Extract the (x, y) coordinate from the center of the cell holding the provided text.  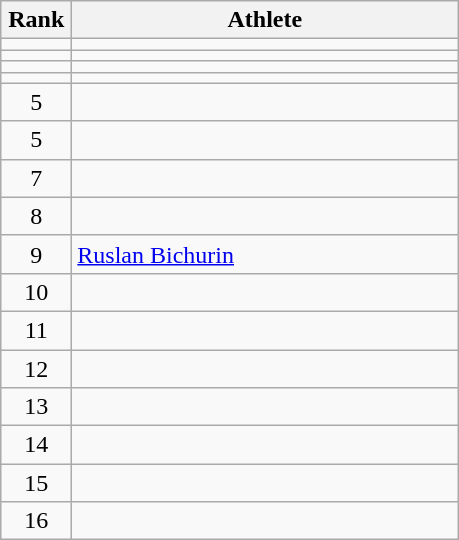
10 (36, 292)
16 (36, 521)
Athlete (265, 20)
12 (36, 369)
13 (36, 407)
Ruslan Bichurin (265, 254)
9 (36, 254)
Rank (36, 20)
8 (36, 216)
7 (36, 178)
15 (36, 483)
11 (36, 330)
14 (36, 445)
